Identify which cell holds the provided text, then report its (x, y) central coordinate. 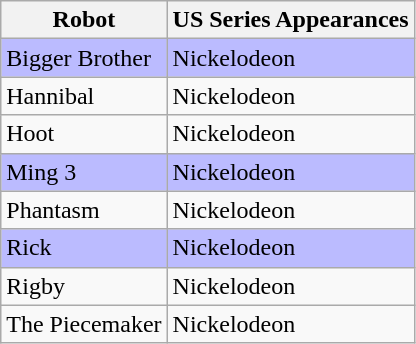
Rigby (84, 286)
Hannibal (84, 96)
Hoot (84, 134)
US Series Appearances (290, 20)
Rick (84, 248)
The Piecemaker (84, 324)
Phantasm (84, 210)
Robot (84, 20)
Ming 3 (84, 172)
Bigger Brother (84, 58)
